Return the [x, y] coordinate for the center point of the cell that contains the specified text.  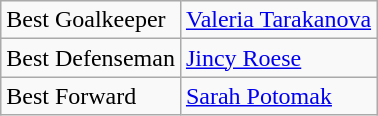
Best Forward [91, 96]
Valeria Tarakanova [278, 20]
Best Defenseman [91, 58]
Best Goalkeeper [91, 20]
Sarah Potomak [278, 96]
Jincy Roese [278, 58]
